Detect which cell encompasses the target text, then output its [X, Y] center coordinate. 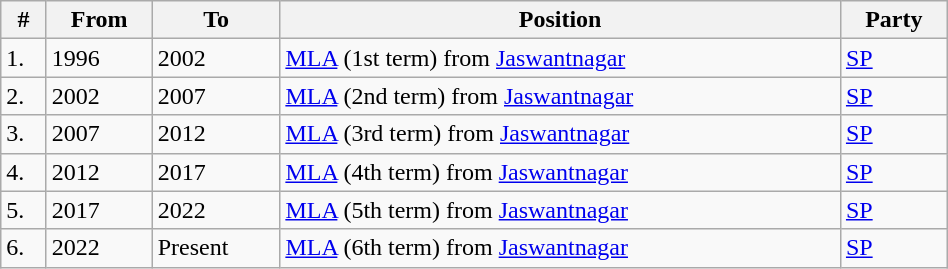
1996 [99, 58]
5. [24, 210]
3. [24, 134]
MLA (3rd term) from Jaswantnagar [560, 134]
MLA (4th term) from Jaswantnagar [560, 172]
MLA (5th term) from Jaswantnagar [560, 210]
MLA (6th term) from Jaswantnagar [560, 248]
1. [24, 58]
MLA (2nd term) from Jaswantnagar [560, 96]
From [99, 20]
MLA (1st term) from Jaswantnagar [560, 58]
To [216, 20]
Party [894, 20]
6. [24, 248]
Position [560, 20]
4. [24, 172]
2. [24, 96]
# [24, 20]
Present [216, 248]
